Locate the cell with the specified text and output its (x, y) center coordinate. 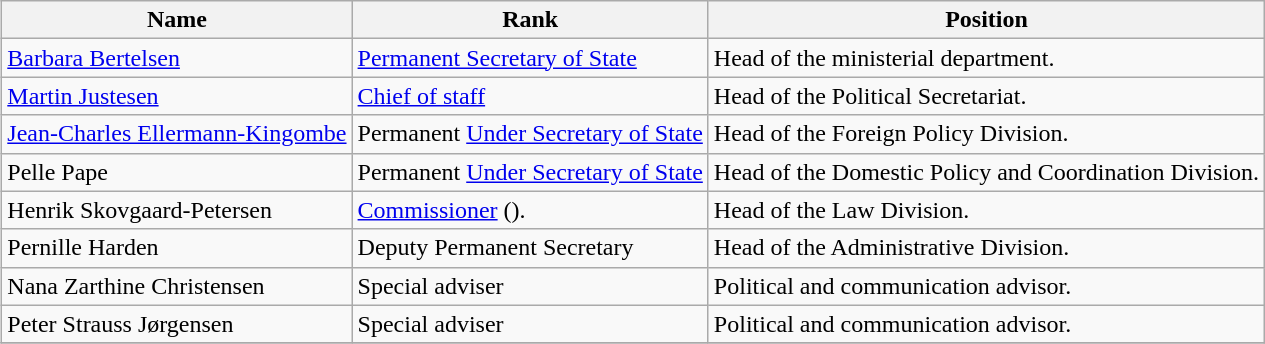
Head of the ministerial department. (986, 58)
Head of the Political Secretariat. (986, 96)
Commissioner (). (530, 210)
Henrik Skovgaard-Petersen (177, 210)
Rank (530, 20)
Head of the Domestic Policy and Coordination Division. (986, 172)
Head of the Administrative Division. (986, 248)
Peter Strauss Jørgensen (177, 324)
Name (177, 20)
Nana Zarthine Christensen (177, 286)
Pelle Pape (177, 172)
Martin Justesen (177, 96)
Deputy Permanent Secretary (530, 248)
Position (986, 20)
Pernille Harden (177, 248)
Head of the Law Division. (986, 210)
Jean-Charles Ellermann-Kingombe (177, 134)
Permanent Secretary of State (530, 58)
Head of the Foreign Policy Division. (986, 134)
Chief of staff (530, 96)
Barbara Bertelsen (177, 58)
